Scan for the cell matching the given text and deliver its (x, y) coordinate at center. 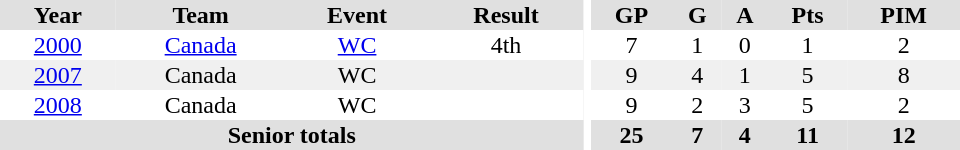
11 (808, 135)
Year (58, 15)
2007 (58, 75)
GP (631, 15)
2008 (58, 105)
8 (904, 75)
Event (358, 15)
A (745, 15)
3 (745, 105)
Senior totals (292, 135)
Result (506, 15)
4th (506, 45)
G (698, 15)
Team (201, 15)
0 (745, 45)
2000 (58, 45)
25 (631, 135)
Pts (808, 15)
12 (904, 135)
PIM (904, 15)
